From the cell containing the given text, extract its center point as [x, y] coordinate. 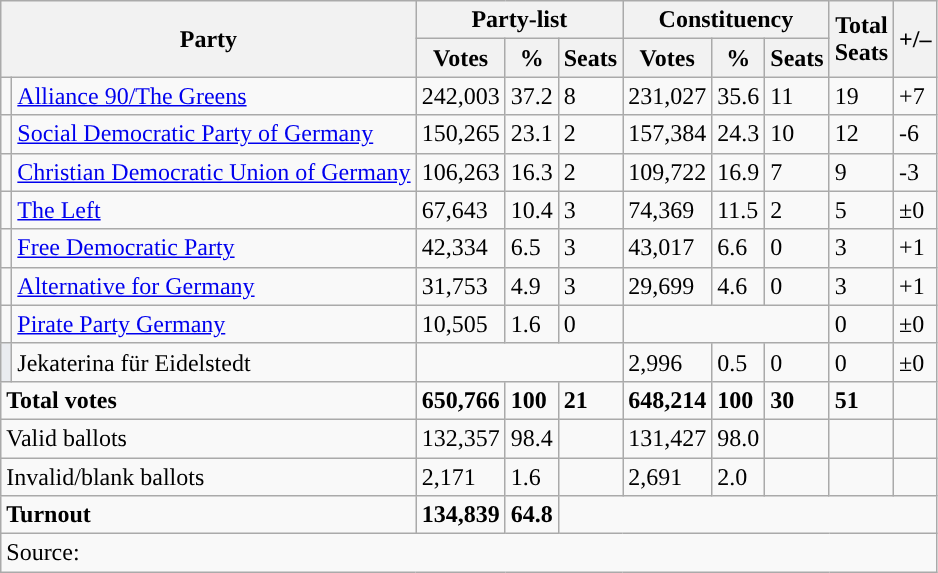
Alternative for Germany [214, 286]
29,699 [668, 286]
2,996 [668, 362]
0.5 [738, 362]
Source: [469, 553]
7 [797, 172]
4.6 [738, 286]
109,722 [668, 172]
Invalid/blank ballots [208, 477]
23.1 [532, 134]
6.5 [532, 248]
+/– [916, 39]
4.9 [532, 286]
11 [797, 96]
2,171 [460, 477]
Constituency [726, 20]
37.2 [532, 96]
42,334 [460, 248]
Turnout [208, 515]
132,357 [460, 438]
Total votes [208, 400]
150,265 [460, 134]
19 [861, 96]
64.8 [532, 515]
24.3 [738, 134]
650,766 [460, 400]
134,839 [460, 515]
106,263 [460, 172]
21 [590, 400]
98.4 [532, 438]
231,027 [668, 96]
Alliance 90/The Greens [214, 96]
8 [590, 96]
Pirate Party Germany [214, 324]
131,427 [668, 438]
Social Democratic Party of Germany [214, 134]
2,691 [668, 477]
35.6 [738, 96]
67,643 [460, 210]
31,753 [460, 286]
-6 [916, 134]
Valid ballots [208, 438]
9 [861, 172]
16.3 [532, 172]
30 [797, 400]
Party [208, 39]
11.5 [738, 210]
51 [861, 400]
Christian Democratic Union of Germany [214, 172]
2.0 [738, 477]
10 [797, 134]
TotalSeats [861, 39]
-3 [916, 172]
16.9 [738, 172]
10,505 [460, 324]
Free Democratic Party [214, 248]
43,017 [668, 248]
74,369 [668, 210]
+7 [916, 96]
10.4 [532, 210]
648,214 [668, 400]
242,003 [460, 96]
6.6 [738, 248]
5 [861, 210]
12 [861, 134]
157,384 [668, 134]
98.0 [738, 438]
The Left [214, 210]
Party-list [520, 20]
Jekaterina für Eidelstedt [214, 362]
